Find where the given text appears and provide that cell's center as [X, Y] coordinate. 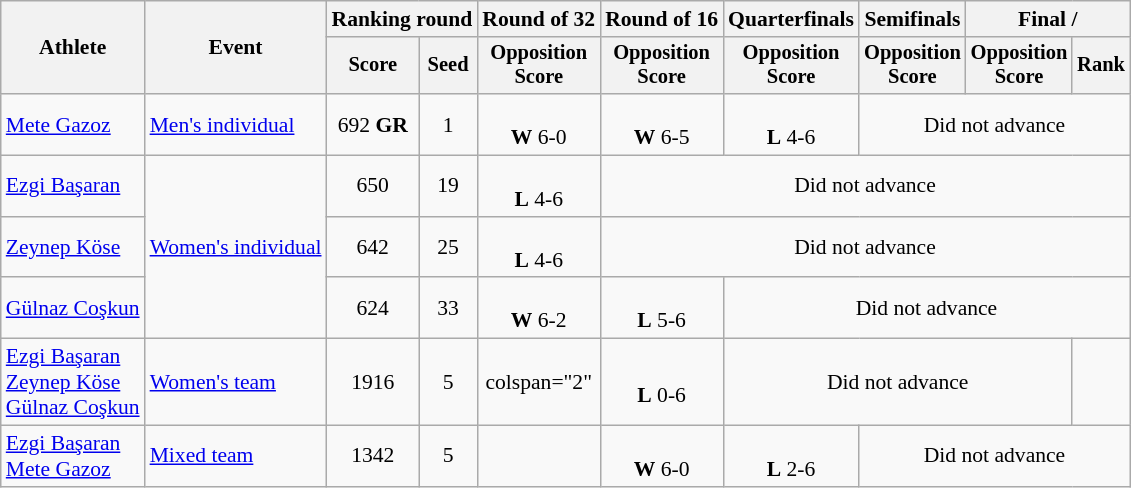
Seed [448, 66]
Final / [1048, 19]
Ezgi BaşaranZeynep KöseGülnaz Coşkun [73, 382]
Zeynep Köse [73, 248]
Gülnaz Coşkun [73, 308]
Round of 16 [662, 19]
L 2-6 [791, 456]
1 [448, 124]
Round of 32 [538, 19]
33 [448, 308]
Men's individual [236, 124]
W 6-2 [538, 308]
colspan="2" [538, 382]
1916 [373, 382]
Event [236, 48]
Semifinals [912, 19]
1342 [373, 456]
642 [373, 248]
Ranking round [402, 19]
Mete Gazoz [73, 124]
Mixed team [236, 456]
650 [373, 186]
L 0-6 [662, 382]
624 [373, 308]
Athlete [73, 48]
25 [448, 248]
W 6-5 [662, 124]
Rank [1101, 66]
Quarterfinals [791, 19]
Ezgi BaşaranMete Gazoz [73, 456]
Women's team [236, 382]
L 5-6 [662, 308]
Ezgi Başaran [73, 186]
692 GR [373, 124]
19 [448, 186]
Score [373, 66]
Women's individual [236, 248]
